Extract the [X, Y] coordinate from the center of the cell holding the provided text.  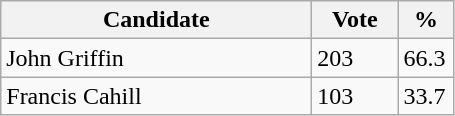
% [426, 20]
Francis Cahill [156, 96]
203 [355, 58]
Candidate [156, 20]
Vote [355, 20]
John Griffin [156, 58]
103 [355, 96]
33.7 [426, 96]
66.3 [426, 58]
